Detect which cell encompasses the target text, then output its (x, y) center coordinate. 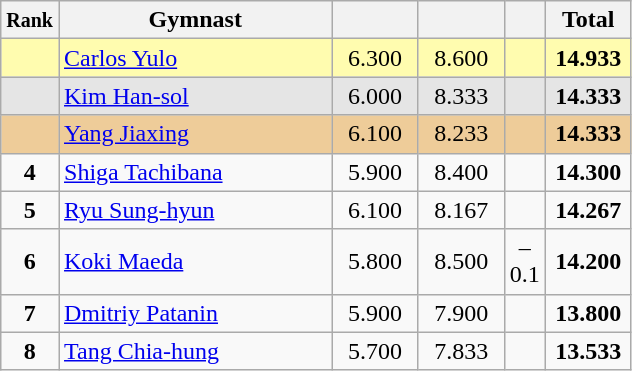
8.600 (461, 58)
8.233 (461, 134)
6.300 (375, 58)
5 (30, 210)
–0.1 (524, 262)
8.167 (461, 210)
8 (30, 351)
Ryu Sung-hyun (195, 210)
14.200 (588, 262)
13.800 (588, 313)
7.833 (461, 351)
Tang Chia-hung (195, 351)
Dmitriy Patanin (195, 313)
Yang Jiaxing (195, 134)
6.000 (375, 96)
8.400 (461, 172)
Kim Han-sol (195, 96)
14.267 (588, 210)
5.800 (375, 262)
Total (588, 20)
Gymnast (195, 20)
Carlos Yulo (195, 58)
8.500 (461, 262)
4 (30, 172)
Shiga Tachibana (195, 172)
13.533 (588, 351)
14.933 (588, 58)
6 (30, 262)
5.700 (375, 351)
7 (30, 313)
14.300 (588, 172)
Rank (30, 20)
7.900 (461, 313)
8.333 (461, 96)
Koki Maeda (195, 262)
